Identify which cell holds the provided text, then report its [X, Y] central coordinate. 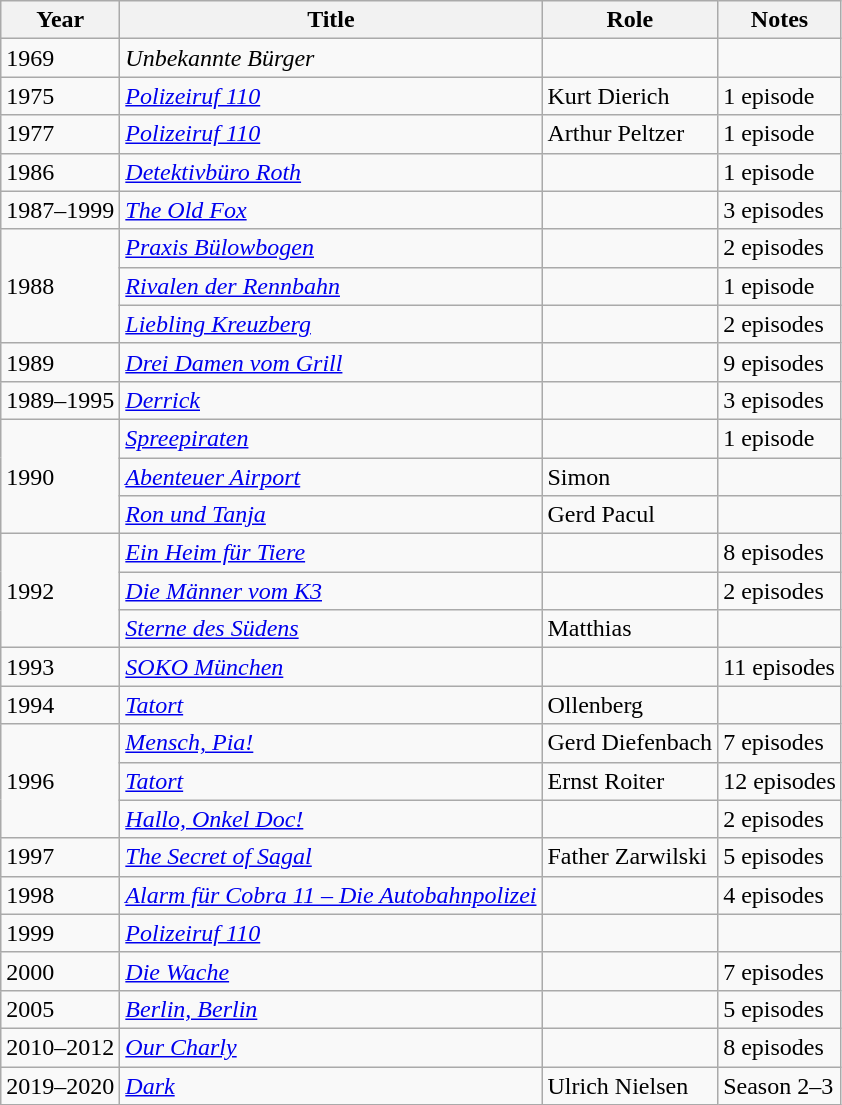
1977 [60, 134]
1990 [60, 476]
9 episodes [780, 362]
Unbekannte Bürger [331, 58]
Matthias [630, 629]
Kurt Dierich [630, 96]
1994 [60, 705]
1999 [60, 933]
4 episodes [780, 895]
Alarm für Cobra 11 – Die Autobahnpolizei [331, 895]
1975 [60, 96]
1987–1999 [60, 210]
The Old Fox [331, 210]
Die Wache [331, 971]
Simon [630, 477]
Year [60, 20]
Arthur Peltzer [630, 134]
11 episodes [780, 667]
Season 2–3 [780, 1085]
1988 [60, 286]
1997 [60, 857]
Liebling Kreuzberg [331, 324]
Mensch, Pia! [331, 743]
Praxis Bülowbogen [331, 248]
Role [630, 20]
1986 [60, 172]
Dark [331, 1085]
2005 [60, 1009]
Ernst Roiter [630, 781]
Title [331, 20]
Rivalen der Rennbahn [331, 286]
Derrick [331, 400]
Detektivbüro Roth [331, 172]
2019–2020 [60, 1085]
Drei Damen vom Grill [331, 362]
1992 [60, 591]
Notes [780, 20]
The Secret of Sagal [331, 857]
Gerd Pacul [630, 515]
12 episodes [780, 781]
SOKO München [331, 667]
Father Zarwilski [630, 857]
1989 [60, 362]
1998 [60, 895]
Our Charly [331, 1047]
1989–1995 [60, 400]
Spreepiraten [331, 438]
Ollenberg [630, 705]
1993 [60, 667]
1996 [60, 781]
Berlin, Berlin [331, 1009]
Ron und Tanja [331, 515]
2010–2012 [60, 1047]
2000 [60, 971]
1969 [60, 58]
Die Männer vom K3 [331, 591]
Abenteuer Airport [331, 477]
Sterne des Südens [331, 629]
Hallo, Onkel Doc! [331, 819]
Gerd Diefenbach [630, 743]
Ein Heim für Tiere [331, 553]
Ulrich Nielsen [630, 1085]
